Return (X, Y) of the center of cell containing provided text 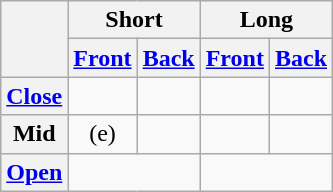
Long (266, 20)
Mid (34, 134)
(e) (102, 134)
Open (34, 172)
Short (134, 20)
Close (34, 96)
